Provide the [x, y] coordinate of the cell's center where the given text is located.  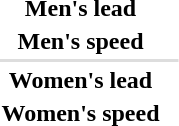
Men's speed [80, 41]
Women's lead [80, 80]
